Determine the (X, Y) coordinate at the center of the cell enclosing the given text.  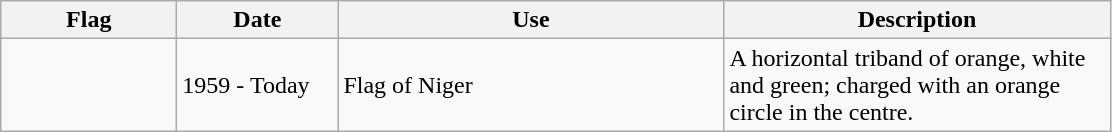
A horizontal triband of orange, white and green; charged with an orange circle in the centre. (917, 85)
Description (917, 20)
Flag of Niger (531, 85)
Date (258, 20)
Use (531, 20)
1959 - Today (258, 85)
Flag (89, 20)
